Extract the (x, y) coordinate from the center of the cell holding the provided text.  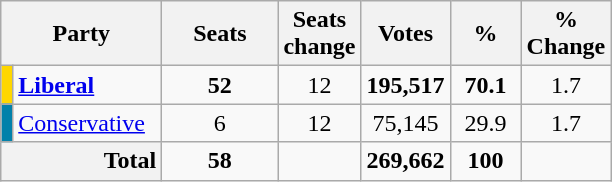
6 (220, 123)
52 (220, 85)
58 (220, 161)
100 (486, 161)
Conservative (88, 123)
70.1 (486, 85)
269,662 (406, 161)
75,145 (406, 123)
29.9 (486, 123)
195,517 (406, 85)
% (486, 34)
Total (82, 161)
Votes (406, 34)
% Change (566, 34)
Seats change (320, 34)
Liberal (88, 85)
Seats (220, 34)
Party (82, 34)
